Capture the cell that displays the provided text and extract its [x, y] central coordinate. 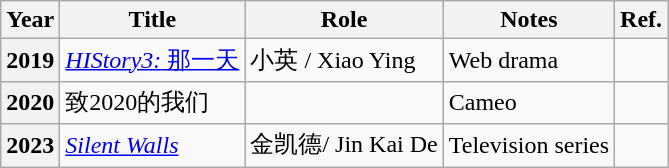
Title [152, 20]
Notes [528, 20]
致2020的我们 [152, 102]
Web drama [528, 60]
Role [344, 20]
HIStory3: 那一天 [152, 60]
Ref. [642, 20]
2019 [30, 60]
金凯德/ Jin Kai De [344, 146]
2023 [30, 146]
Cameo [528, 102]
Silent Walls [152, 146]
Year [30, 20]
2020 [30, 102]
Television series [528, 146]
小英 / Xiao Ying [344, 60]
